Determine the (X, Y) coordinate at the center of the cell enclosing the given text.  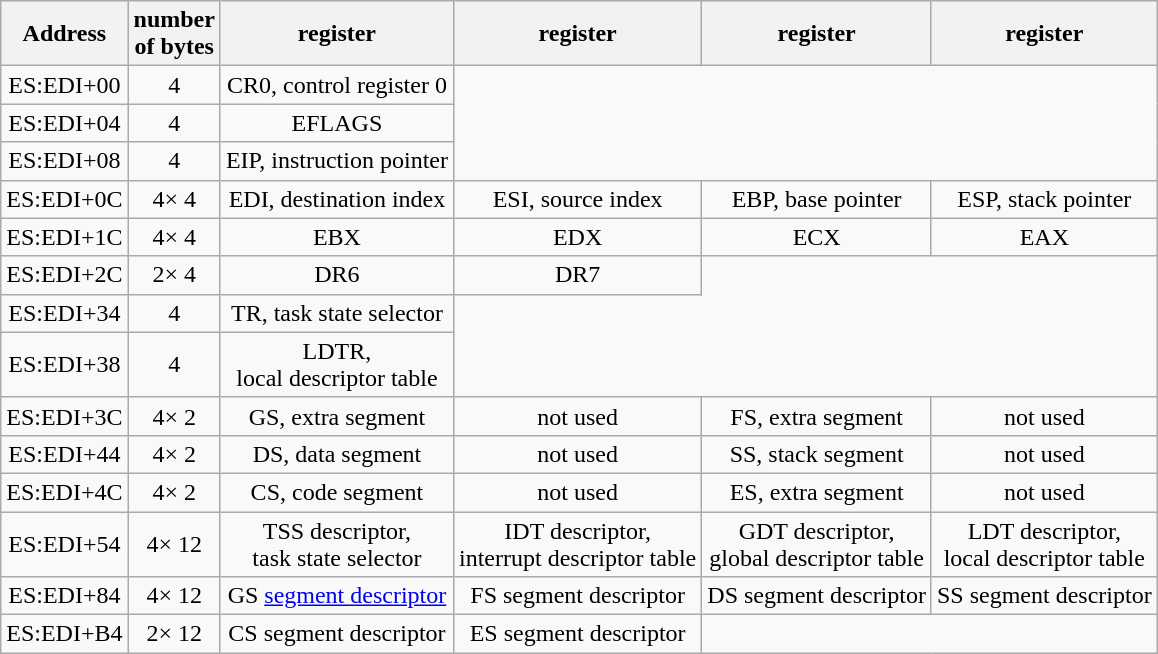
GS, extra segment (336, 416)
ES segment descriptor (577, 634)
TR, task state selector (336, 313)
ES:EDI+54 (64, 544)
ES:EDI+0C (64, 199)
ESP, stack pointer (1044, 199)
ES:EDI+84 (64, 596)
ES:EDI+3C (64, 416)
FS, extra segment (817, 416)
ES:EDI+2C (64, 275)
EDX (577, 237)
numberof bytes (174, 34)
TSS descriptor,task state selector (336, 544)
DS, data segment (336, 454)
EAX (1044, 237)
ES:EDI+38 (64, 364)
Address (64, 34)
DR6 (336, 275)
ES:EDI+34 (64, 313)
ES:EDI+04 (64, 123)
SS, stack segment (817, 454)
ES:EDI+B4 (64, 634)
GDT descriptor,global descriptor table (817, 544)
EBP, base pointer (817, 199)
ES:EDI+1C (64, 237)
LDT descriptor,local descriptor table (1044, 544)
2× 12 (174, 634)
2× 4 (174, 275)
FS segment descriptor (577, 596)
ES:EDI+00 (64, 85)
GS segment descriptor (336, 596)
EBX (336, 237)
ES:EDI+4C (64, 492)
EFLAGS (336, 123)
DR7 (577, 275)
CS, code segment (336, 492)
DS segment descriptor (817, 596)
IDT descriptor,interrupt descriptor table (577, 544)
ECX (817, 237)
EDI, destination index (336, 199)
ESI, source index (577, 199)
ES:EDI+44 (64, 454)
ES:EDI+08 (64, 161)
CR0, control register 0 (336, 85)
SS segment descriptor (1044, 596)
LDTR,local descriptor table (336, 364)
CS segment descriptor (336, 634)
EIP, instruction pointer (336, 161)
ES, extra segment (817, 492)
